Extract the (X, Y) coordinate from the center of the cell holding the provided text.  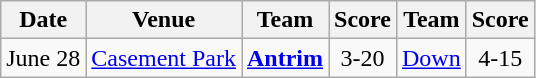
Antrim (286, 58)
Date (44, 20)
3-20 (363, 58)
Down (431, 58)
4-15 (500, 58)
June 28 (44, 58)
Casement Park (164, 58)
Venue (164, 20)
